Return the [x, y] coordinate for the center point of the cell that contains the specified text.  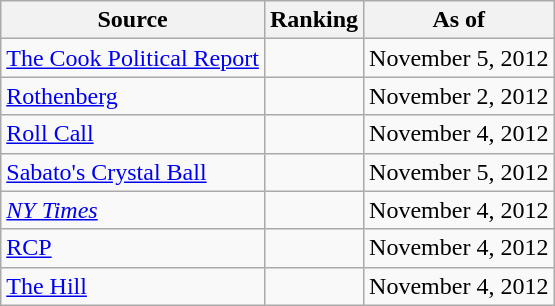
Roll Call [133, 134]
The Cook Political Report [133, 58]
NY Times [133, 210]
As of [459, 20]
Sabato's Crystal Ball [133, 172]
November 2, 2012 [459, 96]
Rothenberg [133, 96]
The Hill [133, 286]
Ranking [314, 20]
RCP [133, 248]
Source [133, 20]
